Output the [X, Y] coordinate of the center of the cell containing the given text.  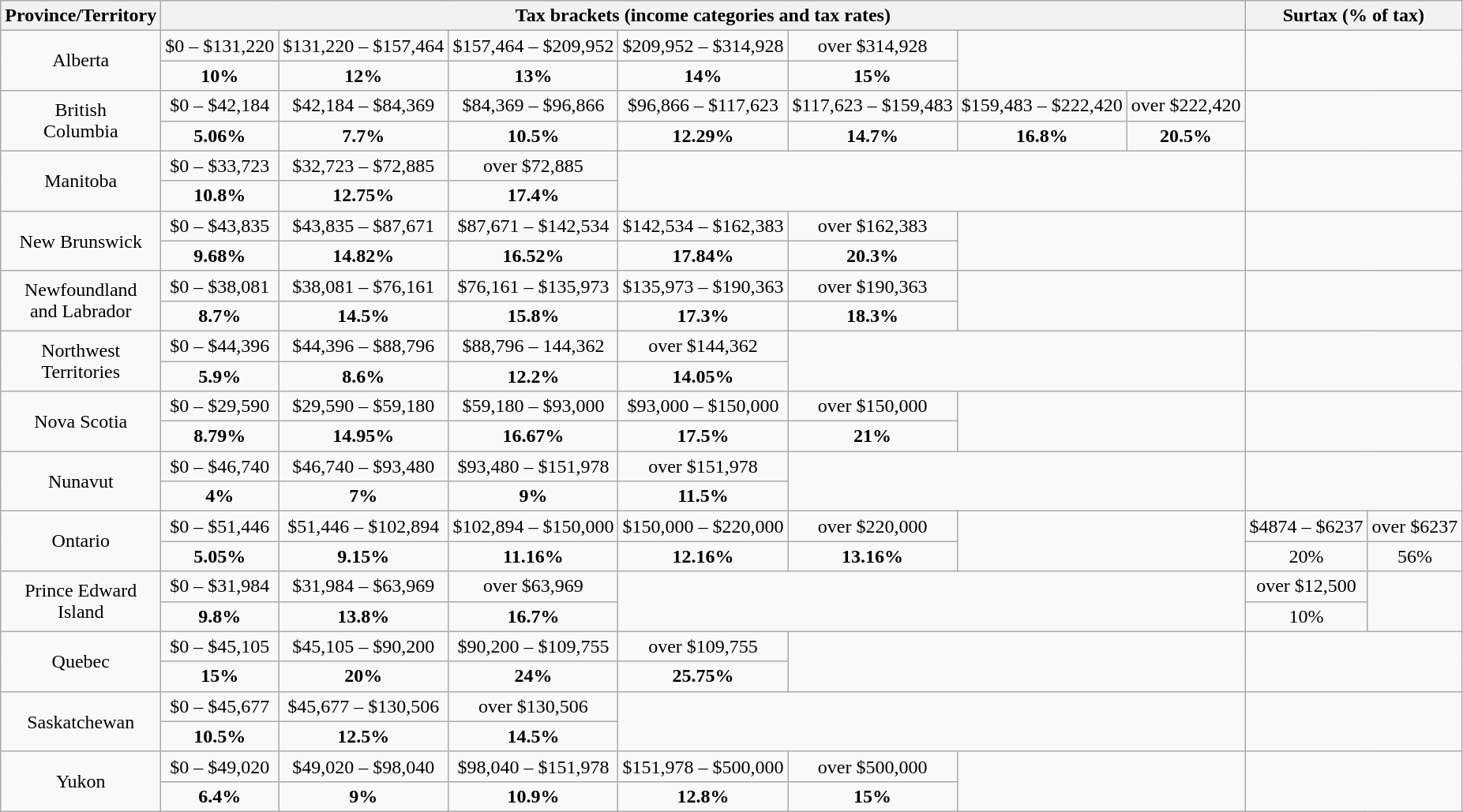
over $151,978 [703, 466]
$4874 – $6237 [1306, 526]
$0 – $38,081 [219, 286]
16.67% [534, 436]
over $130,506 [534, 706]
Nunavut [81, 481]
$31,984 – $63,969 [363, 586]
$0 – $44,396 [219, 346]
9.68% [219, 256]
5.05% [219, 556]
11.5% [703, 496]
$43,835 – $87,671 [363, 226]
$131,220 – $157,464 [363, 46]
$44,396 – $88,796 [363, 346]
10.8% [219, 196]
4% [219, 496]
$42,184 – $84,369 [363, 106]
Newfoundlandand Labrador [81, 301]
$0 – $51,446 [219, 526]
over $220,000 [872, 526]
over $12,500 [1306, 586]
12.16% [703, 556]
$88,796 – 144,362 [534, 346]
over $314,928 [872, 46]
$87,671 – $142,534 [534, 226]
$76,161 – $135,973 [534, 286]
$32,723 – $72,885 [363, 166]
18.3% [872, 316]
17.4% [534, 196]
over $72,885 [534, 166]
14.95% [363, 436]
$90,200 – $109,755 [534, 646]
Prince EdwardIsland [81, 601]
8.7% [219, 316]
over $222,420 [1186, 106]
16.52% [534, 256]
13% [534, 76]
9.8% [219, 616]
$46,740 – $93,480 [363, 466]
$51,446 – $102,894 [363, 526]
over $63,969 [534, 586]
Tax brackets (income categories and tax rates) [703, 16]
16.7% [534, 616]
over $162,383 [872, 226]
14% [703, 76]
$117,623 – $159,483 [872, 106]
over $150,000 [872, 406]
$84,369 – $96,866 [534, 106]
Nova Scotia [81, 421]
15.8% [534, 316]
$159,483 – $222,420 [1042, 106]
17.84% [703, 256]
Alberta [81, 61]
17.3% [703, 316]
$151,978 – $500,000 [703, 766]
$0 – $45,105 [219, 646]
$135,973 – $190,363 [703, 286]
NorthwestTerritories [81, 361]
13.16% [872, 556]
$45,105 – $90,200 [363, 646]
$0 – $42,184 [219, 106]
Saskatchewan [81, 721]
$0 – $49,020 [219, 766]
56% [1415, 556]
Quebec [81, 661]
5.9% [219, 376]
24% [534, 676]
9.15% [363, 556]
Manitoba [81, 181]
8.6% [363, 376]
12.75% [363, 196]
over $144,362 [703, 346]
$150,000 – $220,000 [703, 526]
$0 – $46,740 [219, 466]
10.9% [534, 796]
$0 – $33,723 [219, 166]
over $109,755 [703, 646]
over $190,363 [872, 286]
New Brunswick [81, 241]
8.79% [219, 436]
25.75% [703, 676]
$142,534 – $162,383 [703, 226]
Province/Territory [81, 16]
$93,000 – $150,000 [703, 406]
7.7% [363, 136]
$0 – $45,677 [219, 706]
Yukon [81, 781]
20.5% [1186, 136]
12.29% [703, 136]
$102,894 – $150,000 [534, 526]
$209,952 – $314,928 [703, 46]
over $6237 [1415, 526]
$0 – $43,835 [219, 226]
5.06% [219, 136]
12.8% [703, 796]
$45,677 – $130,506 [363, 706]
21% [872, 436]
$38,081 – $76,161 [363, 286]
16.8% [1042, 136]
$0 – $29,590 [219, 406]
$98,040 – $151,978 [534, 766]
$59,180 – $93,000 [534, 406]
12.2% [534, 376]
14.05% [703, 376]
$157,464 – $209,952 [534, 46]
$49,020 – $98,040 [363, 766]
11.16% [534, 556]
over $500,000 [872, 766]
$29,590 – $59,180 [363, 406]
$0 – $131,220 [219, 46]
17.5% [703, 436]
7% [363, 496]
14.82% [363, 256]
13.8% [363, 616]
20.3% [872, 256]
14.7% [872, 136]
$0 – $31,984 [219, 586]
Surtax (% of tax) [1353, 16]
12% [363, 76]
$96,866 – $117,623 [703, 106]
Ontario [81, 541]
6.4% [219, 796]
$93,480 – $151,978 [534, 466]
BritishColumbia [81, 121]
12.5% [363, 736]
